Provide the (x, y) coordinate of the cell's center where the given text is located.  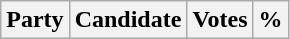
Votes (220, 20)
Party (35, 20)
Candidate (128, 20)
% (270, 20)
